For the text-containing cell, return its midpoint in (x, y) coordinate format. 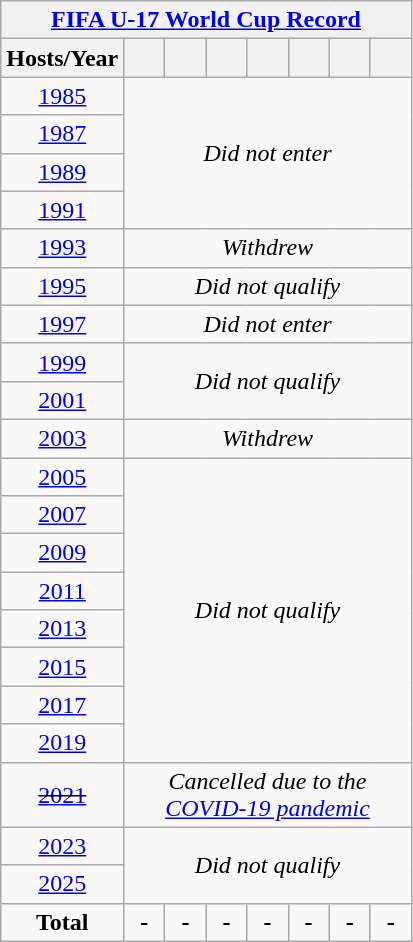
Cancelled due to the COVID-19 pandemic (268, 794)
2009 (62, 553)
2025 (62, 884)
2005 (62, 477)
2021 (62, 794)
1997 (62, 324)
1993 (62, 248)
1989 (62, 172)
FIFA U-17 World Cup Record (206, 20)
Hosts/Year (62, 58)
2003 (62, 438)
2013 (62, 629)
1987 (62, 134)
2011 (62, 591)
2001 (62, 400)
1991 (62, 210)
1999 (62, 362)
2017 (62, 705)
Total (62, 922)
2023 (62, 846)
2019 (62, 743)
2015 (62, 667)
1995 (62, 286)
1985 (62, 96)
2007 (62, 515)
